Extract the (x, y) coordinate from the center of the cell holding the provided text.  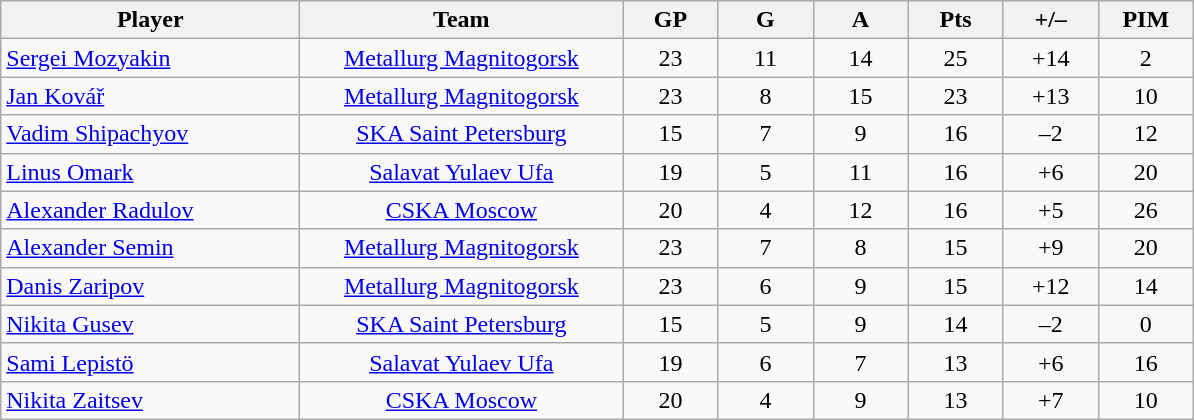
GP (670, 20)
+7 (1050, 400)
Alexander Semin (150, 248)
A (860, 20)
+5 (1050, 210)
+12 (1050, 286)
G (766, 20)
+9 (1050, 248)
+13 (1050, 96)
2 (1146, 58)
+14 (1050, 58)
+/– (1050, 20)
Jan Kovář (150, 96)
PIM (1146, 20)
Sami Lepistö (150, 362)
Nikita Zaitsev (150, 400)
Danis Zaripov (150, 286)
Pts (956, 20)
Linus Omark (150, 172)
Nikita Gusev (150, 324)
25 (956, 58)
Team (462, 20)
Player (150, 20)
Alexander Radulov (150, 210)
0 (1146, 324)
26 (1146, 210)
Sergei Mozyakin (150, 58)
Vadim Shipachyov (150, 134)
